Search for the cell housing the specified text and yield its [x, y] center coordinate. 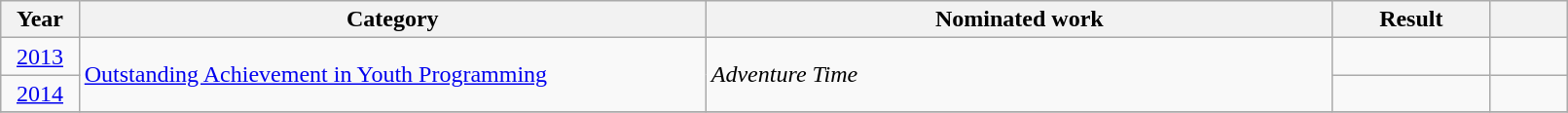
Category [392, 19]
Outstanding Achievement in Youth Programming [392, 75]
2014 [40, 94]
2013 [40, 56]
Adventure Time [1019, 75]
Year [40, 19]
Nominated work [1019, 19]
Result [1411, 19]
